Capture the cell that displays the provided text and extract its (X, Y) central coordinate. 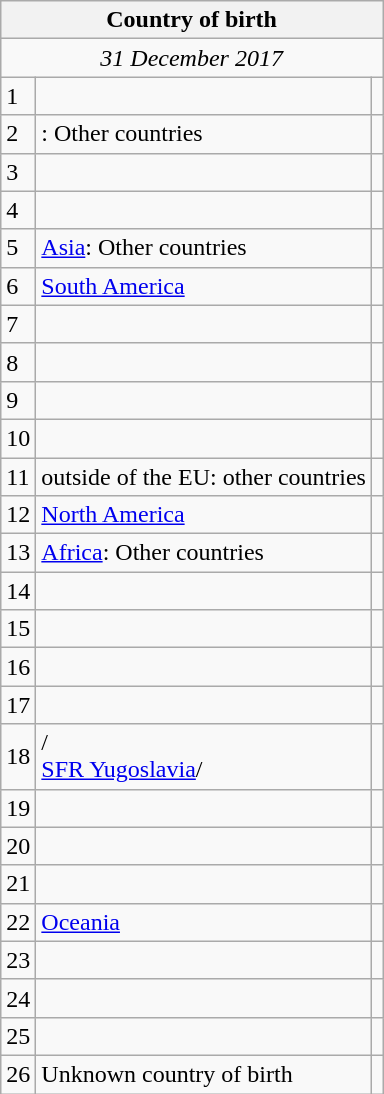
9 (18, 400)
15 (18, 629)
10 (18, 438)
7 (18, 324)
26 (18, 1074)
2 (18, 134)
12 (18, 515)
23 (18, 960)
3 (18, 172)
22 (18, 922)
8 (18, 362)
outside of the EU: other countries (204, 477)
: Other countries (204, 134)
Oceania (204, 922)
31 December 2017 (192, 58)
/SFR Yugoslavia/ (204, 756)
25 (18, 1036)
24 (18, 998)
South America (204, 286)
Asia: Other countries (204, 248)
11 (18, 477)
North America (204, 515)
19 (18, 808)
Africa: Other countries (204, 553)
6 (18, 286)
Unknown country of birth (204, 1074)
5 (18, 248)
13 (18, 553)
4 (18, 210)
14 (18, 591)
1 (18, 96)
Country of birth (192, 20)
17 (18, 705)
18 (18, 756)
16 (18, 667)
21 (18, 884)
20 (18, 846)
